Return [x, y] of the center of cell containing provided text 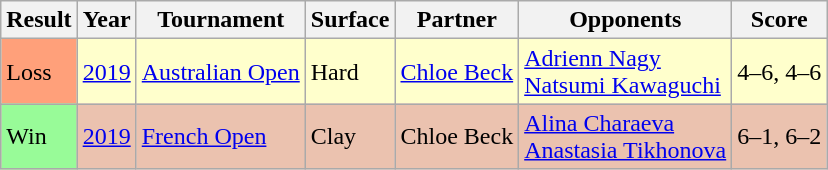
Clay [350, 136]
6–1, 6–2 [780, 136]
Adrienn Nagy Natsumi Kawaguchi [626, 72]
Loss [39, 72]
Hard [350, 72]
Alina Charaeva Anastasia Tikhonova [626, 136]
Win [39, 136]
Year [106, 20]
Partner [457, 20]
Opponents [626, 20]
Australian Open [220, 72]
Score [780, 20]
French Open [220, 136]
Tournament [220, 20]
Surface [350, 20]
4–6, 4–6 [780, 72]
Result [39, 20]
